For the text-containing cell, return its midpoint in (x, y) coordinate format. 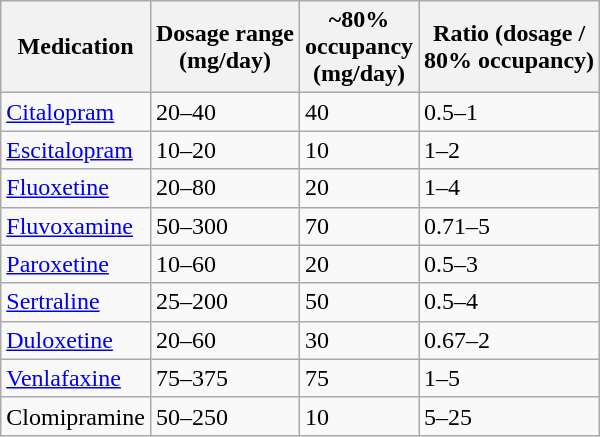
Ratio (dosage /80% occupancy) (510, 47)
70 (360, 226)
40 (360, 112)
Citalopram (76, 112)
Escitalopram (76, 150)
10–20 (224, 150)
Fluvoxamine (76, 226)
0.5–4 (510, 302)
Medication (76, 47)
Dosage range(mg/day) (224, 47)
Sertraline (76, 302)
1–4 (510, 188)
20–80 (224, 188)
20–40 (224, 112)
25–200 (224, 302)
50–250 (224, 416)
Paroxetine (76, 264)
30 (360, 340)
Fluoxetine (76, 188)
0.71–5 (510, 226)
20–60 (224, 340)
5–25 (510, 416)
Clomipramine (76, 416)
0.67–2 (510, 340)
50 (360, 302)
Duloxetine (76, 340)
~80% occupancy(mg/day) (360, 47)
0.5–3 (510, 264)
50–300 (224, 226)
1–2 (510, 150)
10–60 (224, 264)
Venlafaxine (76, 378)
1–5 (510, 378)
75 (360, 378)
75–375 (224, 378)
0.5–1 (510, 112)
